Pinpoint the cell where the given text exists, returning its [X, Y] midpoint coordinate. 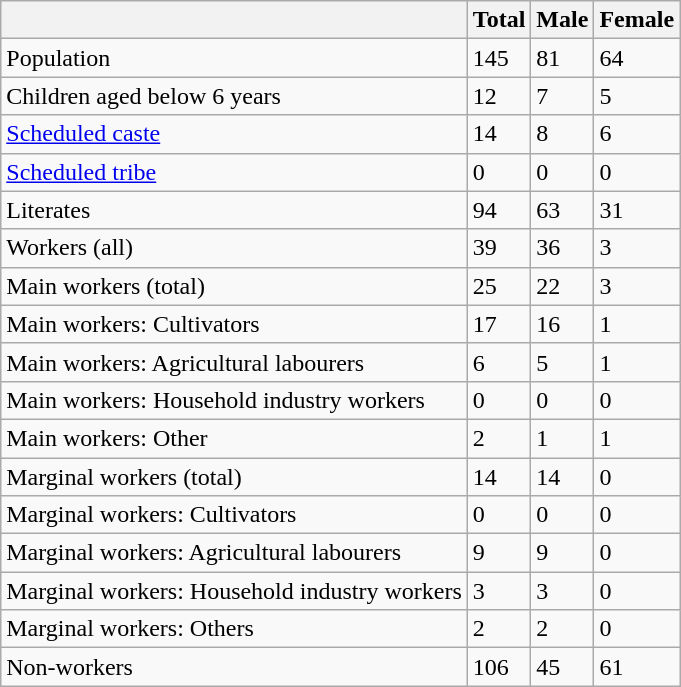
Main workers (total) [234, 286]
Main workers: Household industry workers [234, 400]
Marginal workers: Cultivators [234, 515]
Marginal workers: Agricultural labourers [234, 553]
Marginal workers (total) [234, 477]
12 [499, 96]
16 [562, 324]
Main workers: Cultivators [234, 324]
Female [637, 20]
17 [499, 324]
145 [499, 58]
63 [562, 210]
64 [637, 58]
31 [637, 210]
Scheduled caste [234, 134]
45 [562, 667]
61 [637, 667]
Scheduled tribe [234, 172]
94 [499, 210]
Marginal workers: Others [234, 629]
Literates [234, 210]
Total [499, 20]
Main workers: Agricultural labourers [234, 362]
8 [562, 134]
36 [562, 248]
Children aged below 6 years [234, 96]
7 [562, 96]
25 [499, 286]
Main workers: Other [234, 438]
39 [499, 248]
Marginal workers: Household industry workers [234, 591]
Workers (all) [234, 248]
Male [562, 20]
Population [234, 58]
22 [562, 286]
106 [499, 667]
81 [562, 58]
Non-workers [234, 667]
